For the text-containing cell, return its midpoint in (X, Y) coordinate format. 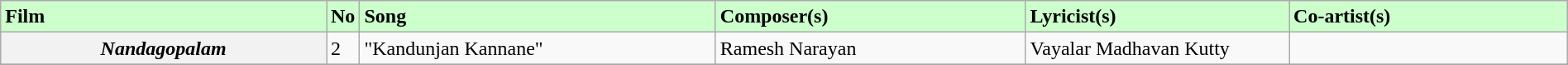
"Kandunjan Kannane" (538, 48)
Co-artist(s) (1429, 17)
Ramesh Narayan (870, 48)
Song (538, 17)
Lyricist(s) (1157, 17)
2 (342, 48)
Nandagopalam (164, 48)
Composer(s) (870, 17)
Vayalar Madhavan Kutty (1157, 48)
No (342, 17)
Film (164, 17)
